Output the (x, y) coordinate of the center of the cell containing the given text.  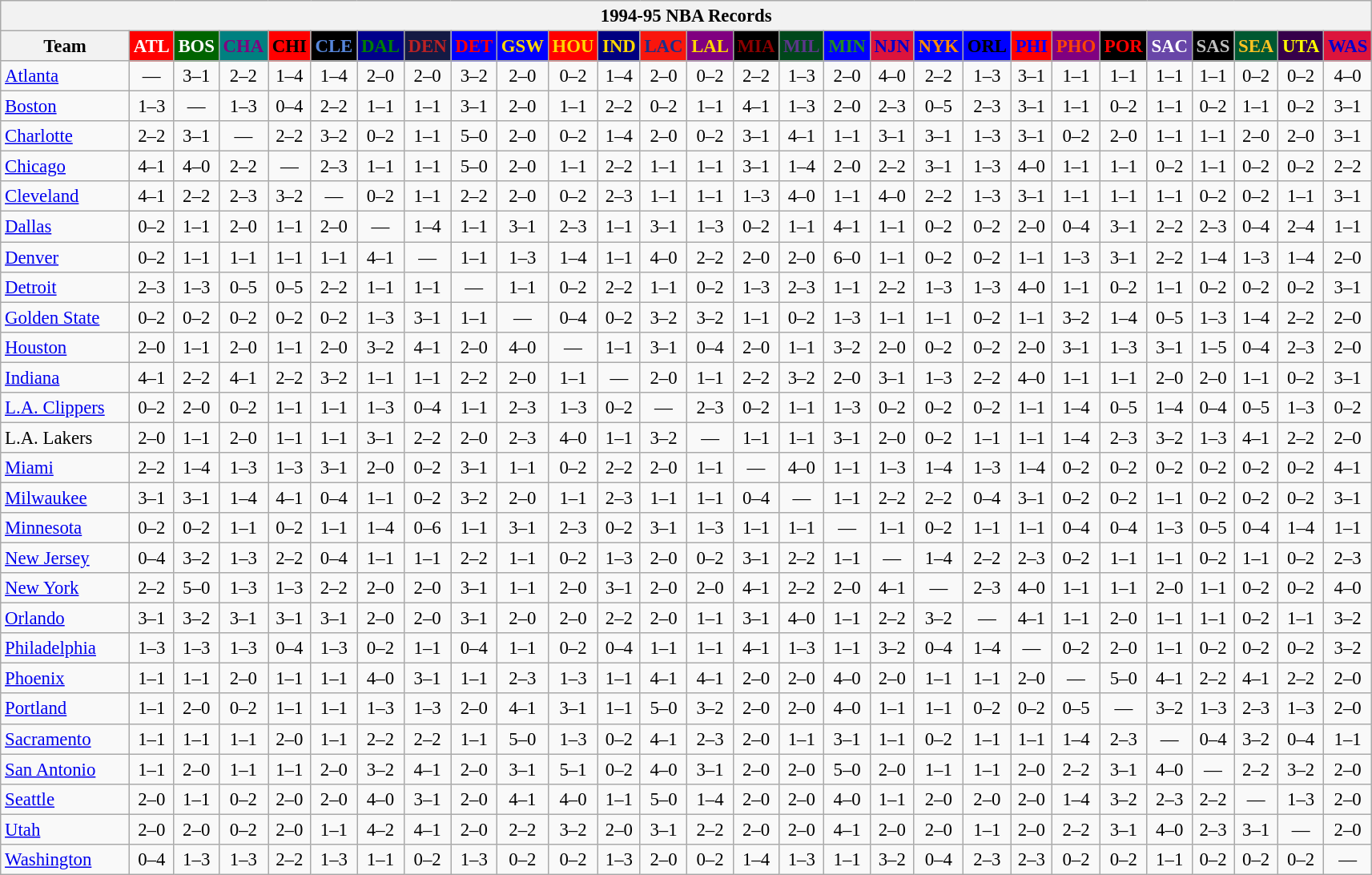
Seattle (66, 799)
LAL (710, 46)
UTA (1301, 46)
Milwaukee (66, 498)
PHO (1076, 46)
6–0 (847, 257)
San Antonio (66, 769)
1–5 (1213, 347)
CLE (333, 46)
DAL (381, 46)
New Jersey (66, 558)
5–1 (573, 769)
Washington (66, 860)
IND (619, 46)
NJN (892, 46)
4–2 (381, 829)
WAS (1348, 46)
Team (66, 46)
Utah (66, 829)
Boston (66, 107)
MIN (847, 46)
L.A. Lakers (66, 437)
Portland (66, 709)
Chicago (66, 167)
POR (1123, 46)
Cleveland (66, 196)
Detroit (66, 287)
DEN (428, 46)
Phoenix (66, 679)
ATL (151, 46)
Miami (66, 468)
GSW (522, 46)
NYK (939, 46)
Houston (66, 347)
SAC (1169, 46)
MIA (756, 46)
PHI (1032, 46)
HOU (573, 46)
0–6 (428, 528)
Dallas (66, 227)
DET (474, 46)
Denver (66, 257)
SEA (1256, 46)
Sacramento (66, 739)
ORL (987, 46)
Minnesota (66, 528)
BOS (196, 46)
Charlotte (66, 136)
1994-95 NBA Records (686, 16)
L.A. Clippers (66, 408)
Philadelphia (66, 648)
Orlando (66, 619)
LAC (663, 46)
SAS (1213, 46)
MIL (802, 46)
Atlanta (66, 76)
CHA (243, 46)
Golden State (66, 317)
CHI (289, 46)
Indiana (66, 377)
2–4 (1301, 227)
New York (66, 588)
